For the text-containing cell, return its midpoint in [x, y] coordinate format. 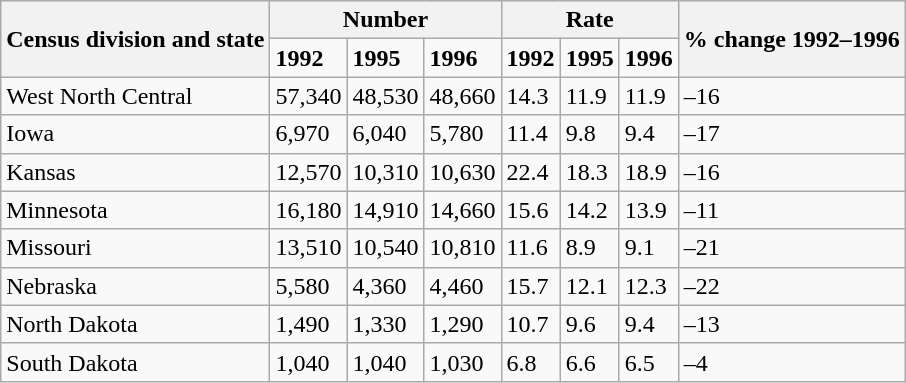
Census division and state [136, 39]
18.9 [648, 172]
1,030 [462, 362]
4,360 [386, 286]
6.5 [648, 362]
6.6 [590, 362]
8.9 [590, 248]
13.9 [648, 210]
North Dakota [136, 324]
9.8 [590, 134]
1,290 [462, 324]
11.4 [530, 134]
Nebraska [136, 286]
Kansas [136, 172]
14,910 [386, 210]
6,040 [386, 134]
10,310 [386, 172]
15.7 [530, 286]
13,510 [308, 248]
48,660 [462, 96]
10.7 [530, 324]
South Dakota [136, 362]
14.3 [530, 96]
15.6 [530, 210]
10,810 [462, 248]
Iowa [136, 134]
57,340 [308, 96]
12,570 [308, 172]
5,780 [462, 134]
–22 [792, 286]
% change 1992–1996 [792, 39]
–13 [792, 324]
22.4 [530, 172]
1,490 [308, 324]
–21 [792, 248]
12.3 [648, 286]
5,580 [308, 286]
16,180 [308, 210]
48,530 [386, 96]
6,970 [308, 134]
Missouri [136, 248]
6.8 [530, 362]
Minnesota [136, 210]
9.6 [590, 324]
14.2 [590, 210]
10,540 [386, 248]
9.1 [648, 248]
14,660 [462, 210]
Number [386, 20]
–4 [792, 362]
–11 [792, 210]
1,330 [386, 324]
18.3 [590, 172]
Rate [590, 20]
4,460 [462, 286]
–17 [792, 134]
11.6 [530, 248]
12.1 [590, 286]
10,630 [462, 172]
West North Central [136, 96]
